For the text-containing cell, return its midpoint in (X, Y) coordinate format. 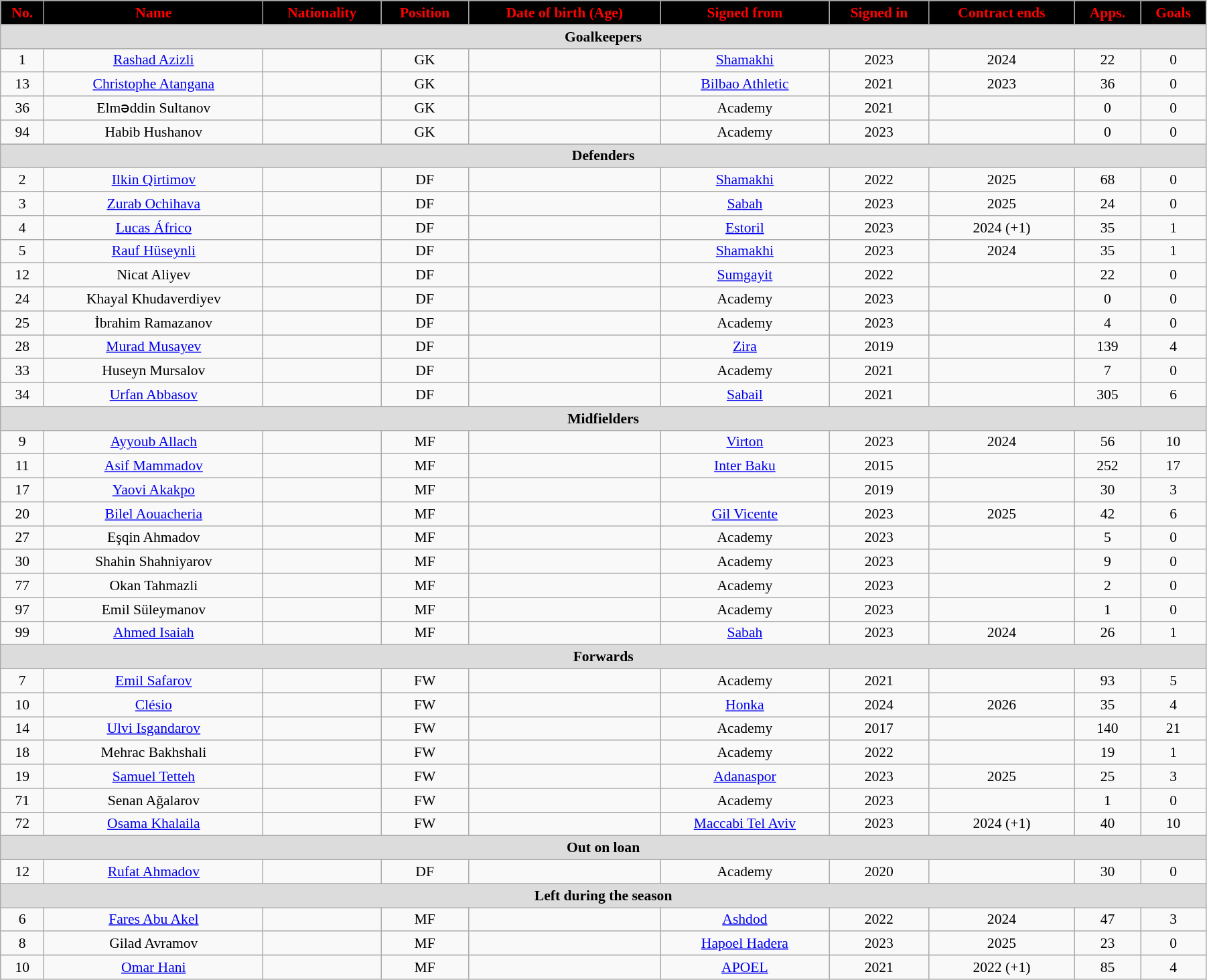
Rashad Azizli (154, 60)
23 (1108, 944)
8 (23, 944)
Ayyoub Allach (154, 442)
20 (23, 514)
No. (23, 13)
İbrahim Ramazanov (154, 323)
Ilkin Qirtimov (154, 180)
Omar Hani (154, 967)
26 (1108, 633)
Bilbao Athletic (745, 84)
Virton (745, 442)
Apps. (1108, 13)
Shahin Shahniyarov (154, 562)
Signed in (879, 13)
Zira (745, 347)
40 (1108, 824)
Murad Musayev (154, 347)
Sumgayit (745, 275)
Ahmed Isaiah (154, 633)
11 (23, 466)
2017 (879, 729)
Gilad Avramov (154, 944)
18 (23, 753)
85 (1108, 967)
Elməddin Sultanov (154, 109)
47 (1108, 920)
72 (23, 824)
Forwards (603, 657)
Clésio (154, 705)
71 (23, 800)
Goalkeepers (603, 37)
Huseyn Mursalov (154, 371)
Sabail (745, 395)
Urfan Abbasov (154, 395)
139 (1108, 347)
93 (1108, 681)
2015 (879, 466)
252 (1108, 466)
Defenders (603, 156)
34 (23, 395)
Nicat Aliyev (154, 275)
27 (23, 538)
Rauf Hüseynli (154, 251)
2020 (879, 872)
Estoril (745, 228)
13 (23, 84)
21 (1174, 729)
Zurab Ochihava (154, 204)
97 (23, 610)
Osama Khalaila (154, 824)
APOEL (745, 967)
Honka (745, 705)
68 (1108, 180)
Name (154, 13)
33 (23, 371)
Ulvi Isgandarov (154, 729)
Contract ends (1002, 13)
2022 (+1) (1002, 967)
Yaovi Akakpo (154, 490)
Rufat Ahmadov (154, 872)
Position (425, 13)
42 (1108, 514)
Date of birth (Age) (565, 13)
Mehrac Bakhshali (154, 753)
Bilel Aouacheria (154, 514)
Lucas Áfrico (154, 228)
Midfielders (603, 419)
Khayal Khudaverdiyev (154, 299)
Hapoel Hadera (745, 944)
77 (23, 585)
140 (1108, 729)
Okan Tahmazli (154, 585)
Ashdod (745, 920)
2026 (1002, 705)
305 (1108, 395)
Eşqin Ahmadov (154, 538)
28 (23, 347)
14 (23, 729)
94 (23, 132)
Samuel Tetteh (154, 776)
Fares Abu Akel (154, 920)
Inter Baku (745, 466)
Christophe Atangana (154, 84)
Emil Safarov (154, 681)
Signed from (745, 13)
Adanaspor (745, 776)
56 (1108, 442)
Out on loan (603, 848)
Goals (1174, 13)
Senan Ağalarov (154, 800)
Emil Süleymanov (154, 610)
Left during the season (603, 896)
99 (23, 633)
Nationality (322, 13)
Asif Mammadov (154, 466)
Maccabi Tel Aviv (745, 824)
Habib Hushanov (154, 132)
Gil Vicente (745, 514)
